Return the [x, y] coordinate for the center point of the cell that contains the specified text.  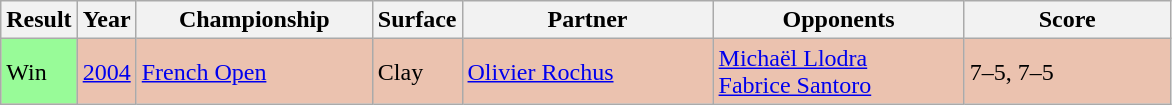
Olivier Rochus [588, 72]
7–5, 7–5 [1067, 72]
Surface [417, 20]
Score [1067, 20]
Clay [417, 72]
Year [106, 20]
Championship [254, 20]
Partner [588, 20]
Result [39, 20]
French Open [254, 72]
Win [39, 72]
2004 [106, 72]
Opponents [838, 20]
Michaël Llodra Fabrice Santoro [838, 72]
